Output the (x, y) coordinate of the center of the cell containing the given text.  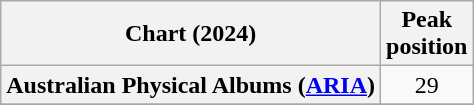
29 (427, 85)
Chart (2024) (191, 34)
Australian Physical Albums (ARIA) (191, 85)
Peakposition (427, 34)
